Provide the [x, y] coordinate of the cell's center where the given text is located.  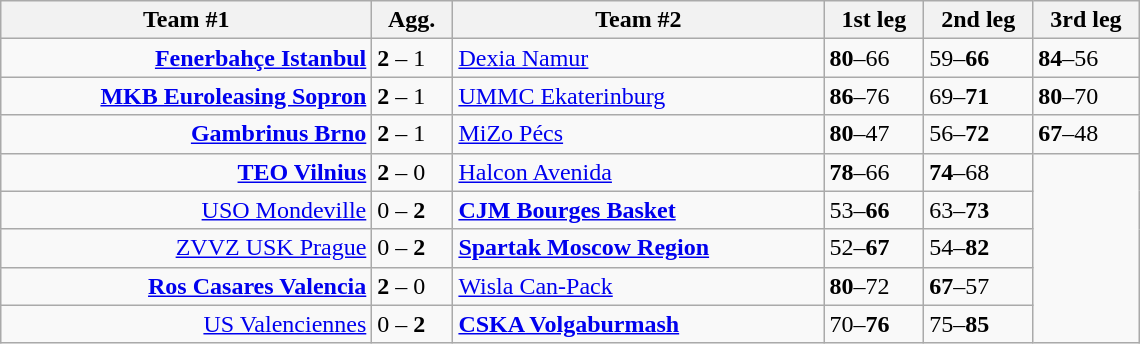
84–56 [1086, 58]
TEO Vilnius [186, 172]
Team #1 [186, 20]
1st leg [874, 20]
67–57 [978, 286]
Spartak Moscow Region [638, 248]
86–76 [874, 96]
2nd leg [978, 20]
80–66 [874, 58]
CSKA Volgaburmash [638, 324]
Team #2 [638, 20]
MKB Euroleasing Sopron [186, 96]
Agg. [412, 20]
Gambrinus Brno [186, 134]
Ros Casares Valencia [186, 286]
75–85 [978, 324]
63–73 [978, 210]
59–66 [978, 58]
53–66 [874, 210]
UMMC Ekaterinburg [638, 96]
70–76 [874, 324]
69–71 [978, 96]
80–70 [1086, 96]
3rd leg [1086, 20]
US Valenciennes [186, 324]
78–66 [874, 172]
52–67 [874, 248]
Halcon Avenida [638, 172]
CJM Bourges Basket [638, 210]
74–68 [978, 172]
Wisla Can-Pack [638, 286]
Fenerbahçe Istanbul [186, 58]
80–72 [874, 286]
ZVVZ USK Prague [186, 248]
USO Mondeville [186, 210]
67–48 [1086, 134]
54–82 [978, 248]
MiZo Pécs [638, 134]
80–47 [874, 134]
Dexia Namur [638, 58]
56–72 [978, 134]
